For the text-containing cell, return its midpoint in [X, Y] coordinate format. 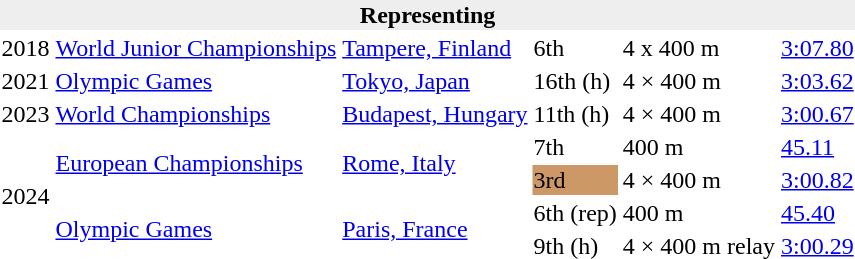
Rome, Italy [435, 164]
Olympic Games [196, 81]
Representing [428, 15]
Budapest, Hungary [435, 114]
2018 [26, 48]
Tokyo, Japan [435, 81]
2023 [26, 114]
2021 [26, 81]
16th (h) [575, 81]
11th (h) [575, 114]
6th [575, 48]
4 x 400 m [698, 48]
7th [575, 147]
3rd [575, 180]
European Championships [196, 164]
Tampere, Finland [435, 48]
World Championships [196, 114]
World Junior Championships [196, 48]
6th (rep) [575, 213]
